Identify which cell holds the provided text, then report its [X, Y] central coordinate. 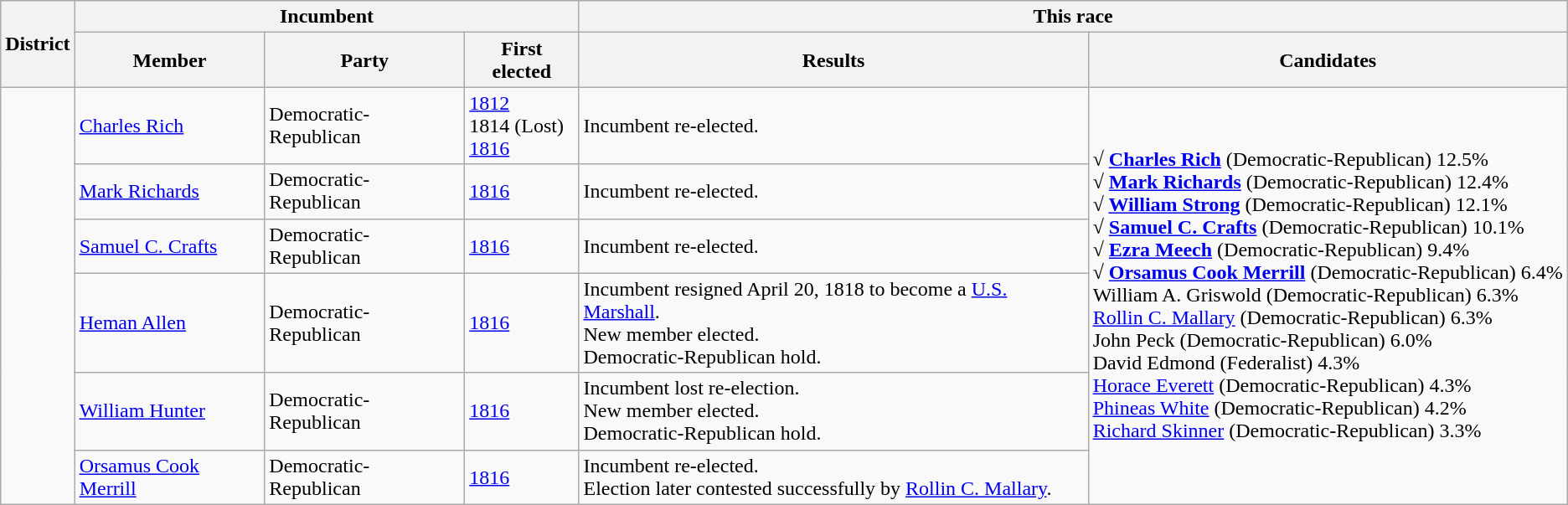
Party [365, 60]
Charles Rich [169, 126]
Incumbent lost re-election.New member elected.Democratic-Republican hold. [833, 411]
Incumbent [327, 17]
Samuel C. Crafts [169, 246]
Orsamus Cook Merrill [169, 477]
Heman Allen [169, 323]
Candidates [1328, 60]
This race [1073, 17]
Incumbent re-elected.Election later contested successfully by Rollin C. Mallary. [833, 477]
Results [833, 60]
First elected [522, 60]
William Hunter [169, 411]
18121814 (Lost)1816 [522, 126]
District [38, 44]
Mark Richards [169, 191]
Incumbent resigned April 20, 1818 to become a U.S. Marshall.New member elected.Democratic-Republican hold. [833, 323]
Member [169, 60]
